Find where the given text appears and provide that cell's center as [X, Y] coordinate. 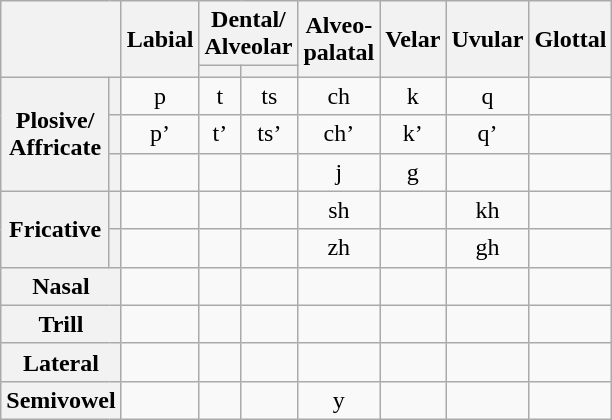
kh [488, 210]
t’ [220, 134]
Semivowel [61, 400]
Plosive/Affricate [56, 134]
p’ [160, 134]
Labial [160, 39]
Trill [61, 324]
Uvular [488, 39]
q’ [488, 134]
Fricative [56, 229]
k’ [413, 134]
ch [339, 96]
ts [270, 96]
gh [488, 248]
k [413, 96]
j [339, 172]
ch’ [339, 134]
q [488, 96]
sh [339, 210]
Velar [413, 39]
ts’ [270, 134]
Alveo-palatal [339, 39]
Lateral [61, 362]
g [413, 172]
Glottal [570, 39]
t [220, 96]
zh [339, 248]
Nasal [61, 286]
Dental/Alveolar [248, 34]
y [339, 400]
p [160, 96]
